From the cell containing the given text, extract its center point as (x, y) coordinate. 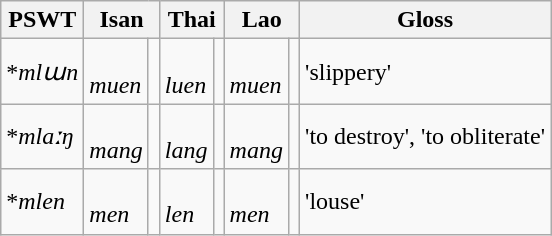
Gloss (426, 20)
len (186, 202)
'slippery' (426, 72)
*mlaːŋ (42, 136)
'louse' (426, 202)
luen (186, 72)
lang (186, 136)
*mlɯn (42, 72)
Lao (262, 20)
Thai (192, 20)
PSWT (42, 20)
'to destroy', 'to obliterate' (426, 136)
Isan (122, 20)
*mlen (42, 202)
